Scan for the cell matching the given text and deliver its (X, Y) coordinate at center. 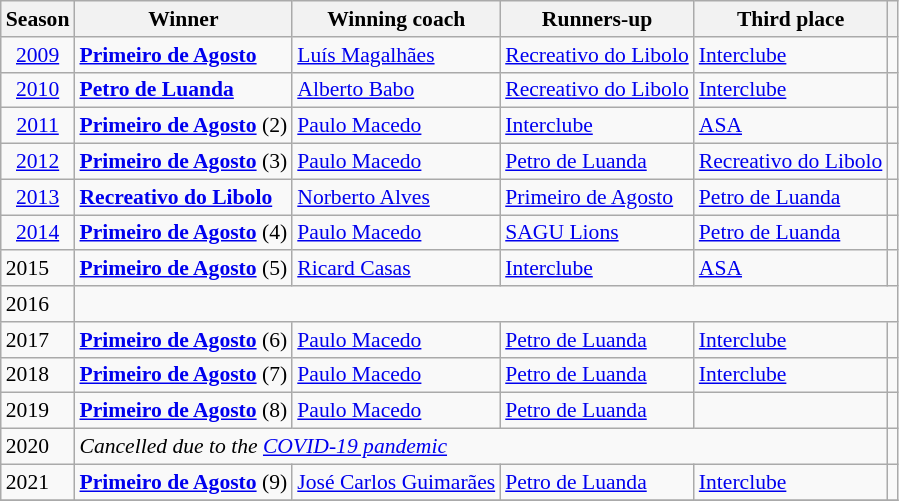
Primeiro de Agosto (4) (183, 233)
Season (38, 19)
Third place (791, 19)
2014 (38, 233)
Cancelled due to the COVID-19 pandemic (480, 447)
2013 (38, 197)
2021 (38, 482)
2017 (38, 340)
Runners-up (597, 19)
2009 (38, 55)
2020 (38, 447)
Winning coach (396, 19)
Primeiro de Agosto (7) (183, 375)
Primeiro de Agosto (9) (183, 482)
José Carlos Guimarães (396, 482)
2012 (38, 162)
SAGU Lions (597, 233)
Primeiro de Agosto (3) (183, 162)
2018 (38, 375)
Primeiro de Agosto (5) (183, 269)
Primeiro de Agosto (8) (183, 411)
Primeiro de Agosto (6) (183, 340)
Ricard Casas (396, 269)
Luís Magalhães (396, 55)
Alberto Babo (396, 90)
2015 (38, 269)
Winner (183, 19)
Primeiro de Agosto (2) (183, 126)
2019 (38, 411)
2011 (38, 126)
Norberto Alves (396, 197)
2010 (38, 90)
2016 (38, 304)
